Provide the [X, Y] coordinate of the cell's center where the given text is located.  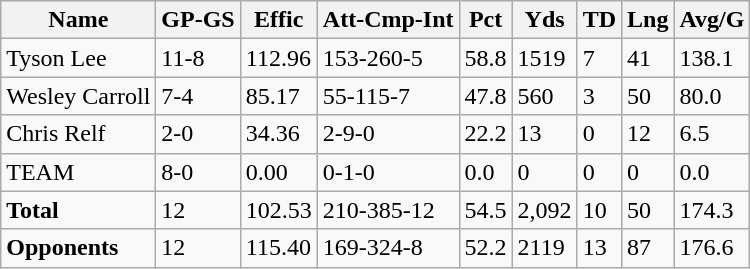
174.3 [712, 210]
GP-GS [198, 20]
58.8 [486, 58]
210-385-12 [388, 210]
Tyson Lee [78, 58]
2-9-0 [388, 134]
115.40 [278, 248]
1519 [544, 58]
Total [78, 210]
Yds [544, 20]
112.96 [278, 58]
Wesley Carroll [78, 96]
Opponents [78, 248]
138.1 [712, 58]
169-324-8 [388, 248]
Lng [648, 20]
47.8 [486, 96]
80.0 [712, 96]
54.5 [486, 210]
34.36 [278, 134]
2-0 [198, 134]
7 [599, 58]
7-4 [198, 96]
Avg/G [712, 20]
0.00 [278, 172]
Att-Cmp-Int [388, 20]
11-8 [198, 58]
TD [599, 20]
8-0 [198, 172]
6.5 [712, 134]
176.6 [712, 248]
2,092 [544, 210]
2119 [544, 248]
560 [544, 96]
Name [78, 20]
Effic [278, 20]
10 [599, 210]
85.17 [278, 96]
52.2 [486, 248]
3 [599, 96]
153-260-5 [388, 58]
102.53 [278, 210]
0-1-0 [388, 172]
TEAM [78, 172]
87 [648, 248]
Chris Relf [78, 134]
Pct [486, 20]
41 [648, 58]
55-115-7 [388, 96]
22.2 [486, 134]
